Scan for the cell matching the given text and deliver its [x, y] coordinate at center. 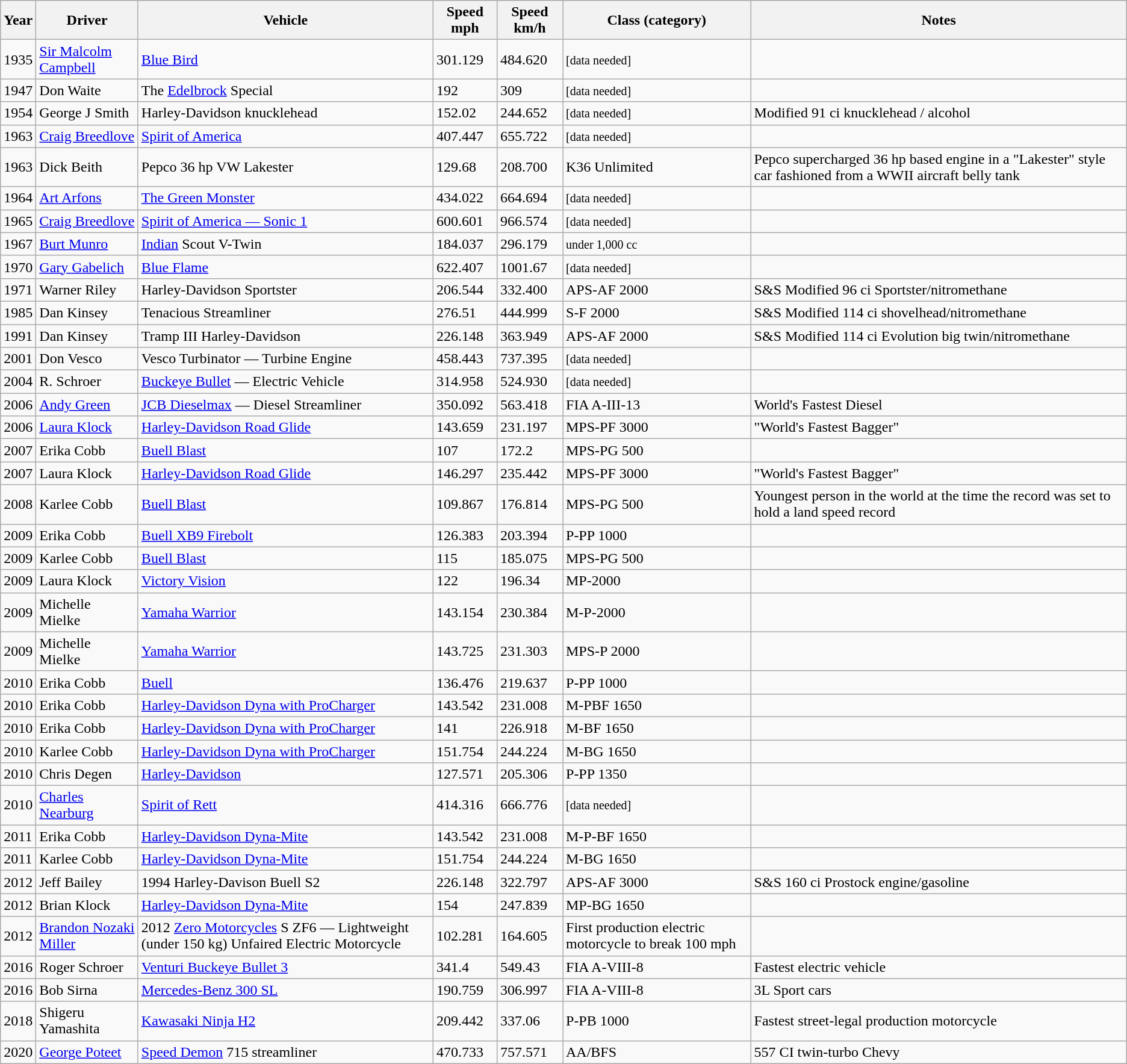
231.197 [530, 428]
Shigeru Yamashita [87, 1021]
Harley-Davidson [285, 774]
407.447 [465, 136]
Driver [87, 20]
Harley-Davidson Sportster [285, 290]
M-P-2000 [656, 612]
2018 [18, 1021]
Roger Schroer [87, 967]
152.02 [465, 113]
Sir Malcolm Campbell [87, 59]
337.06 [530, 1021]
MP-2000 [656, 581]
1935 [18, 59]
196.34 [530, 581]
1965 [18, 221]
244.652 [530, 113]
247.839 [530, 905]
622.407 [465, 267]
1954 [18, 113]
341.4 [465, 967]
2004 [18, 382]
458.443 [465, 359]
Art Arfons [87, 198]
332.400 [530, 290]
Blue Bird [285, 59]
1967 [18, 244]
Spirit of Rett [285, 806]
M-P-BF 1650 [656, 836]
184.037 [465, 244]
George Poteet [87, 1052]
S-F 2000 [656, 313]
309 [530, 90]
George J Smith [87, 113]
208.700 [530, 167]
M-PBF 1650 [656, 705]
484.620 [530, 59]
P-PP 1350 [656, 774]
1964 [18, 198]
under 1,000 cc [656, 244]
M-BF 1650 [656, 728]
Indian Scout V-Twin [285, 244]
Spirit of America [285, 136]
115 [465, 558]
FIA A-III-13 [656, 405]
Class (category) [656, 20]
276.51 [465, 313]
Speed mph [465, 20]
Tenacious Streamliner [285, 313]
1994 Harley-Davison Buell S2 [285, 882]
Kawasaki Ninja H2 [285, 1021]
322.797 [530, 882]
Mercedes-Benz 300 SL [285, 990]
129.68 [465, 167]
296.179 [530, 244]
164.605 [530, 936]
Brian Klock [87, 905]
Speed km/h [530, 20]
MPS-P 2000 [656, 652]
306.997 [530, 990]
S&S Modified 114 ci shovelhead/nitromethane [939, 313]
The Green Monster [285, 198]
549.43 [530, 967]
Blue Flame [285, 267]
176.814 [530, 505]
S&S Modified 96 ci Sportster/nitromethane [939, 290]
Vesco Turbinator — Turbine Engine [285, 359]
190.759 [465, 990]
146.297 [465, 473]
1971 [18, 290]
Fastest electric vehicle [939, 967]
Victory Vision [285, 581]
Don Vesco [87, 359]
143.659 [465, 428]
414.316 [465, 806]
107 [465, 450]
Buckeye Bullet — Electric Vehicle [285, 382]
Fastest street-legal production motorcycle [939, 1021]
206.544 [465, 290]
664.694 [530, 198]
The Edelbrock Special [285, 90]
Chris Degen [87, 774]
S&S Modified 114 ci Evolution big twin/nitromethane [939, 335]
Jeff Bailey [87, 882]
136.476 [465, 682]
Speed Demon 715 streamliner [285, 1052]
APS-AF 3000 [656, 882]
R. Schroer [87, 382]
143.154 [465, 612]
737.395 [530, 359]
Bob Sirna [87, 990]
444.999 [530, 313]
Andy Green [87, 405]
P-PB 1000 [656, 1021]
219.637 [530, 682]
S&S 160 ci Prostock engine/gasoline [939, 882]
154 [465, 905]
Venturi Buckeye Bullet 3 [285, 967]
2008 [18, 505]
666.776 [530, 806]
Youngest person in the world at the time the record was set to hold a land speed record [939, 505]
434.022 [465, 198]
1985 [18, 313]
235.442 [530, 473]
141 [465, 728]
126.383 [465, 535]
655.722 [530, 136]
231.303 [530, 652]
350.092 [465, 405]
127.571 [465, 774]
203.394 [530, 535]
Pepco 36 hp VW Lakester [285, 167]
185.075 [530, 558]
Brandon Nozaki Miller [87, 936]
563.418 [530, 405]
AA/BFS [656, 1052]
230.384 [530, 612]
172.2 [530, 450]
2001 [18, 359]
470.733 [465, 1052]
122 [465, 581]
1970 [18, 267]
Year [18, 20]
2020 [18, 1052]
314.958 [465, 382]
966.574 [530, 221]
2012 Zero Motorcycles S ZF6 — Lightweight (under 150 kg) Unfaired Electric Motorcycle [285, 936]
1001.67 [530, 267]
1991 [18, 335]
Buell XB9 Firebolt [285, 535]
557 CI twin-turbo Chevy [939, 1052]
Vehicle [285, 20]
192 [465, 90]
Gary Gabelich [87, 267]
524.930 [530, 382]
205.306 [530, 774]
Notes [939, 20]
Tramp III Harley-Davidson [285, 335]
102.281 [465, 936]
World's Fastest Diesel [939, 405]
209.442 [465, 1021]
Modified 91 ci knucklehead / alcohol [939, 113]
Dick Beith [87, 167]
Pepco supercharged 36 hp based engine in a "Lakester" style car fashioned from a WWII aircraft belly tank [939, 167]
1947 [18, 90]
K36 Unlimited [656, 167]
3L Sport cars [939, 990]
143.725 [465, 652]
Buell [285, 682]
301.129 [465, 59]
First production electric motorcycle to break 100 mph [656, 936]
Burt Munro [87, 244]
Charles Nearburg [87, 806]
226.918 [530, 728]
JCB Dieselmax — Diesel Streamliner [285, 405]
Harley-Davidson knucklehead [285, 113]
Spirit of America — Sonic 1 [285, 221]
109.867 [465, 505]
MP-BG 1650 [656, 905]
363.949 [530, 335]
600.601 [465, 221]
Don Waite [87, 90]
757.571 [530, 1052]
Warner Riley [87, 290]
